Scan for the cell matching the given text and deliver its [x, y] coordinate at center. 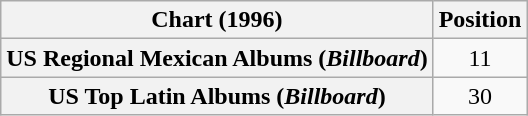
US Top Latin Albums (Billboard) [217, 96]
US Regional Mexican Albums (Billboard) [217, 58]
Position [480, 20]
11 [480, 58]
Chart (1996) [217, 20]
30 [480, 96]
